Return [X, Y] of the center of cell containing provided text 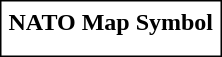
NATO Map Symbol [110, 22]
